Return the (X, Y) coordinate for the center point of the cell that contains the specified text.  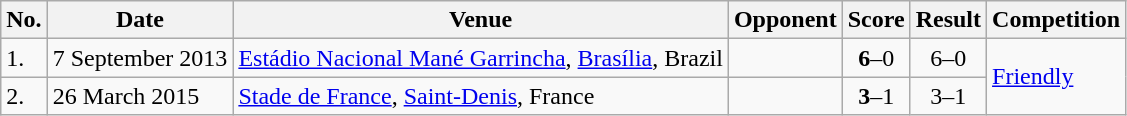
Score (876, 20)
7 September 2013 (140, 58)
Estádio Nacional Mané Garrincha, Brasília, Brazil (481, 58)
26 March 2015 (140, 96)
2. (24, 96)
Friendly (1056, 77)
Competition (1056, 20)
No. (24, 20)
Stade de France, Saint-Denis, France (481, 96)
Venue (481, 20)
1. (24, 58)
Result (948, 20)
Date (140, 20)
Opponent (785, 20)
